Return [x, y] of the center of cell containing provided text 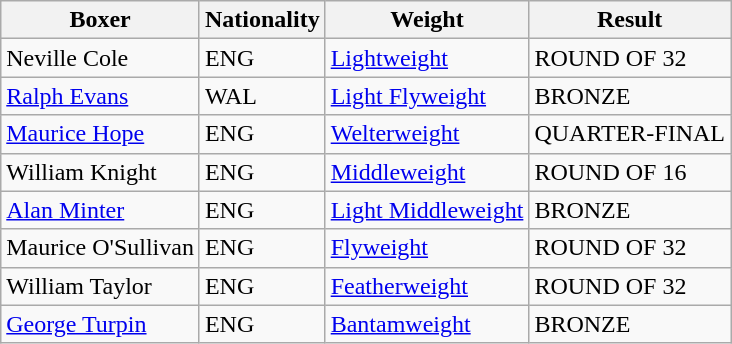
Nationality [262, 20]
Alan Minter [100, 210]
William Knight [100, 172]
Light Flyweight [427, 96]
Welterweight [427, 134]
Maurice O'Sullivan [100, 248]
Boxer [100, 20]
ROUND OF 16 [630, 172]
Bantamweight [427, 324]
Light Middleweight [427, 210]
QUARTER-FINAL [630, 134]
Flyweight [427, 248]
Result [630, 20]
William Taylor [100, 286]
Weight [427, 20]
Ralph Evans [100, 96]
George Turpin [100, 324]
Middleweight [427, 172]
Lightweight [427, 58]
Neville Cole [100, 58]
Maurice Hope [100, 134]
WAL [262, 96]
Featherweight [427, 286]
